Pinpoint the cell where the given text exists, returning its (X, Y) midpoint coordinate. 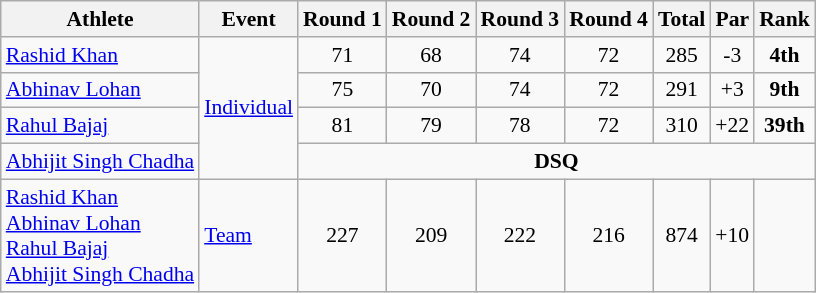
+3 (732, 90)
79 (432, 126)
Rahul Bajaj (100, 126)
216 (608, 235)
Athlete (100, 19)
Event (248, 19)
Par (732, 19)
39th (784, 126)
Rashid KhanAbhinav LohanRahul BajajAbhijit Singh Chadha (100, 235)
291 (682, 90)
Abhinav Lohan (100, 90)
310 (682, 126)
285 (682, 55)
Rashid Khan (100, 55)
Rank (784, 19)
227 (342, 235)
Abhijit Singh Chadha (100, 162)
Round 4 (608, 19)
Individual (248, 108)
4th (784, 55)
68 (432, 55)
222 (520, 235)
+22 (732, 126)
Round 3 (520, 19)
874 (682, 235)
78 (520, 126)
Round 1 (342, 19)
75 (342, 90)
Total (682, 19)
71 (342, 55)
81 (342, 126)
209 (432, 235)
9th (784, 90)
Team (248, 235)
Round 2 (432, 19)
70 (432, 90)
-3 (732, 55)
DSQ (556, 162)
+10 (732, 235)
